Identify which cell holds the provided text, then report its [X, Y] central coordinate. 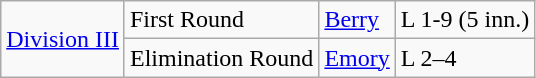
L 2–4 [464, 58]
Division III [63, 39]
Emory [357, 58]
Berry [357, 20]
First Round [221, 20]
L 1-9 (5 inn.) [464, 20]
Elimination Round [221, 58]
